Determine the [X, Y] coordinate at the center of the cell enclosing the given text.  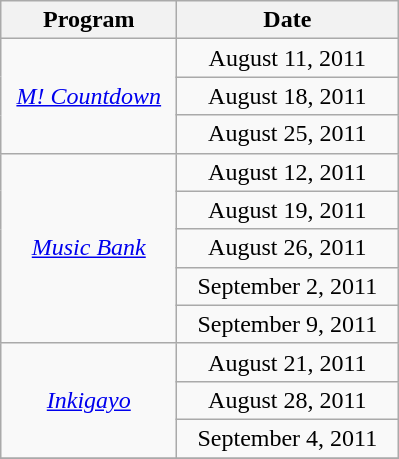
Music Bank [89, 248]
M! Countdown [89, 96]
September 9, 2011 [288, 324]
August 28, 2011 [288, 400]
August 11, 2011 [288, 58]
Program [89, 20]
August 12, 2011 [288, 172]
August 26, 2011 [288, 248]
Date [288, 20]
August 25, 2011 [288, 134]
August 21, 2011 [288, 362]
September 2, 2011 [288, 286]
Inkigayo [89, 400]
September 4, 2011 [288, 438]
August 19, 2011 [288, 210]
August 18, 2011 [288, 96]
